Scan for the cell matching the given text and deliver its (X, Y) coordinate at center. 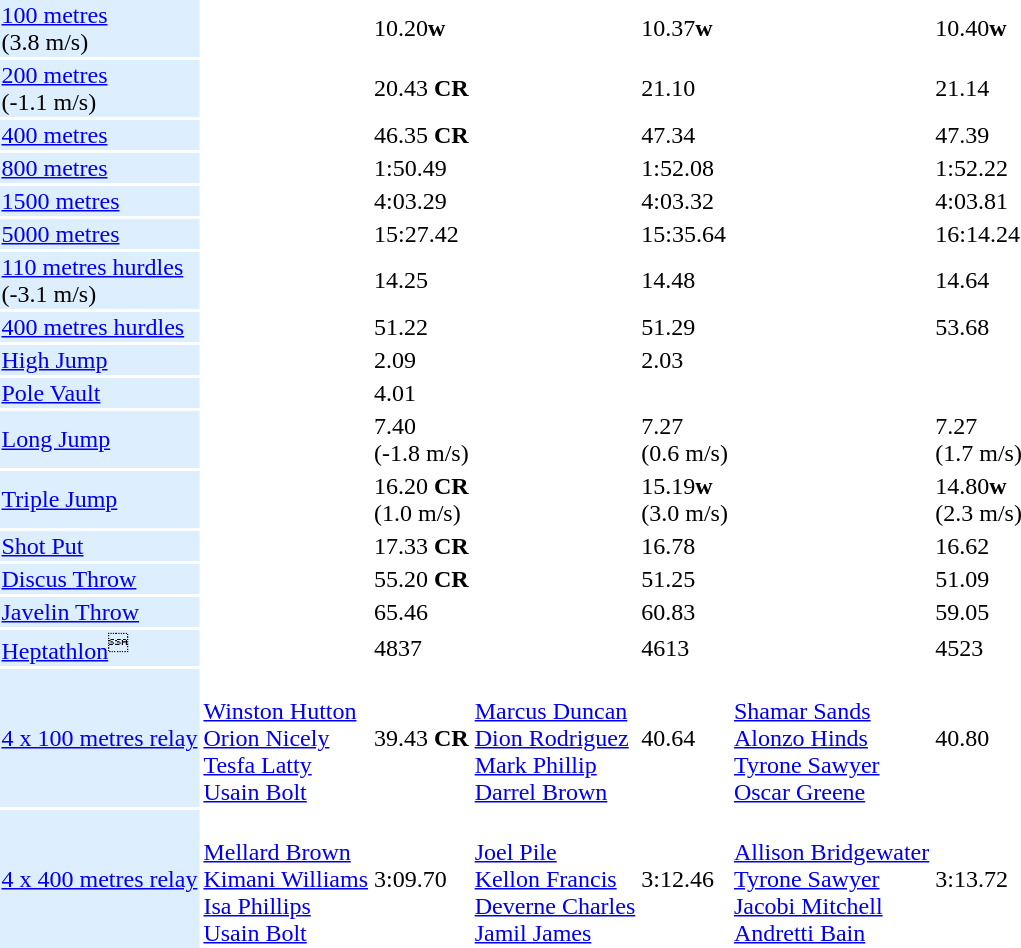
47.34 (685, 135)
14.48 (685, 280)
800 metres (100, 168)
16.20 CR (1.0 m/s) (422, 500)
Javelin Throw (100, 612)
14.25 (422, 280)
Triple Jump (100, 500)
4.01 (422, 393)
2.03 (685, 360)
Shot Put (100, 546)
10.37w (685, 28)
Joel Pile Kellon Francis Deverne Charles Jamil James (555, 879)
3:12.46 (685, 879)
Shamar Sands Alonzo Hinds Tyrone Sawyer Oscar Greene (831, 738)
46.35 CR (422, 135)
39.43 CR (422, 738)
15:35.64 (685, 234)
15.19w (3.0 m/s) (685, 500)
100 metres (3.8 m/s) (100, 28)
21.10 (685, 88)
51.29 (685, 327)
4 x 400 metres relay (100, 879)
1500 metres (100, 201)
Discus Throw (100, 579)
51.22 (422, 327)
1:52.08 (685, 168)
15:27.42 (422, 234)
17.33 CR (422, 546)
Mellard Brown Kimani Williams Isa Phillips Usain Bolt (286, 879)
4 x 100 metres relay (100, 738)
1:50.49 (422, 168)
5000 metres (100, 234)
2.09 (422, 360)
Pole Vault (100, 393)
4:03.29 (422, 201)
4:03.32 (685, 201)
7.27 (0.6 m/s) (685, 440)
65.46 (422, 612)
4837 (422, 648)
110 metres hurdles (-3.1 m/s) (100, 280)
400 metres (100, 135)
60.83 (685, 612)
16.78 (685, 546)
7.40 (-1.8 m/s) (422, 440)
Allison Bridgewater Tyrone Sawyer Jacobi Mitchell Andretti Bain (831, 879)
51.25 (685, 579)
Winston Hutton Orion Nicely Tesfa Latty Usain Bolt (286, 738)
40.64 (685, 738)
4613 (685, 648)
20.43 CR (422, 88)
3:09.70 (422, 879)
High Jump (100, 360)
Heptathlon (100, 648)
200 metres (-1.1 m/s) (100, 88)
400 metres hurdles (100, 327)
Marcus Duncan Dion Rodriguez Mark Phillip Darrel Brown (555, 738)
55.20 CR (422, 579)
Long Jump (100, 440)
10.20w (422, 28)
